Output the (x, y) coordinate of the center of the cell containing the given text.  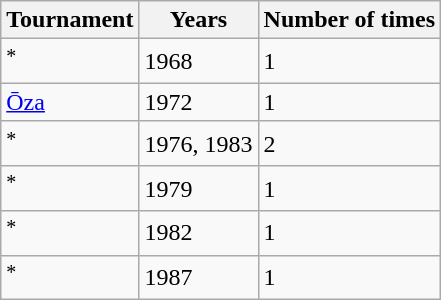
Ōza (70, 102)
Tournament (70, 20)
2 (350, 144)
1976, 1983 (198, 144)
1982 (198, 234)
1987 (198, 278)
Years (198, 20)
Number of times (350, 20)
1968 (198, 62)
1972 (198, 102)
1979 (198, 188)
